Return the (X, Y) coordinate for the center point of the cell that contains the specified text.  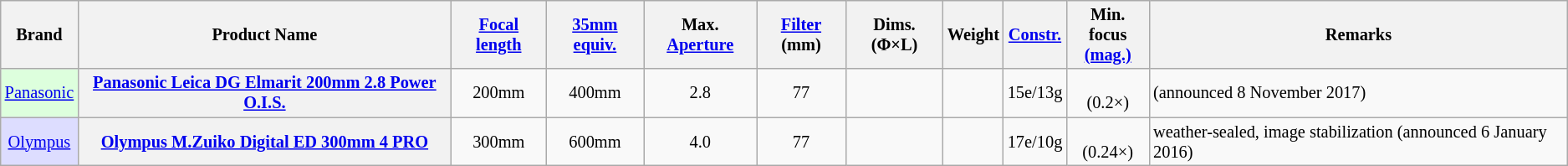
Olympus M.Zuiko Digital ED 300mm 4 PRO (264, 142)
2.8 (701, 93)
35mm equiv. (595, 34)
600mm (595, 142)
400mm (595, 93)
Product Name (264, 34)
200mm (498, 93)
Panasonic Leica DG Elmarit 200mm 2.8 Power O.I.S. (264, 93)
Brand (39, 34)
Dims. (Φ×L) (895, 34)
Min. focus(mag.) (1107, 34)
(0.24×) (1107, 142)
300mm (498, 142)
Weight (973, 34)
4.0 (701, 142)
weather-sealed, image stabilization (announced 6 January 2016) (1358, 142)
15e/13g (1035, 93)
Olympus (39, 142)
(announced 8 November 2017) (1358, 93)
17e/10g (1035, 142)
Max. Aperture (701, 34)
(0.2×) (1107, 93)
Constr. (1035, 34)
Focal length (498, 34)
Panasonic (39, 93)
Remarks (1358, 34)
Filter (mm) (801, 34)
